Provide the (X, Y) coordinate of the cell's center where the given text is located.  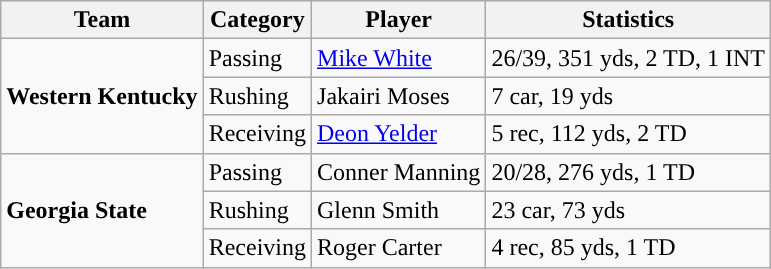
Roger Carter (399, 248)
4 rec, 85 yds, 1 TD (628, 248)
Team (102, 20)
Statistics (628, 20)
Glenn Smith (399, 210)
Mike White (399, 58)
Georgia State (102, 210)
Player (399, 20)
Western Kentucky (102, 96)
Deon Yelder (399, 134)
7 car, 19 yds (628, 96)
5 rec, 112 yds, 2 TD (628, 134)
Category (257, 20)
23 car, 73 yds (628, 210)
20/28, 276 yds, 1 TD (628, 172)
26/39, 351 yds, 2 TD, 1 INT (628, 58)
Conner Manning (399, 172)
Jakairi Moses (399, 96)
